From the cell containing the given text, extract its center point as [x, y] coordinate. 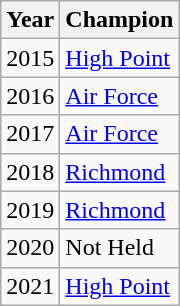
2016 [30, 96]
2017 [30, 134]
Not Held [120, 248]
2019 [30, 210]
2018 [30, 172]
2020 [30, 248]
Champion [120, 20]
2021 [30, 286]
Year [30, 20]
2015 [30, 58]
